Return the [x, y] coordinate for the center point of the cell that contains the specified text.  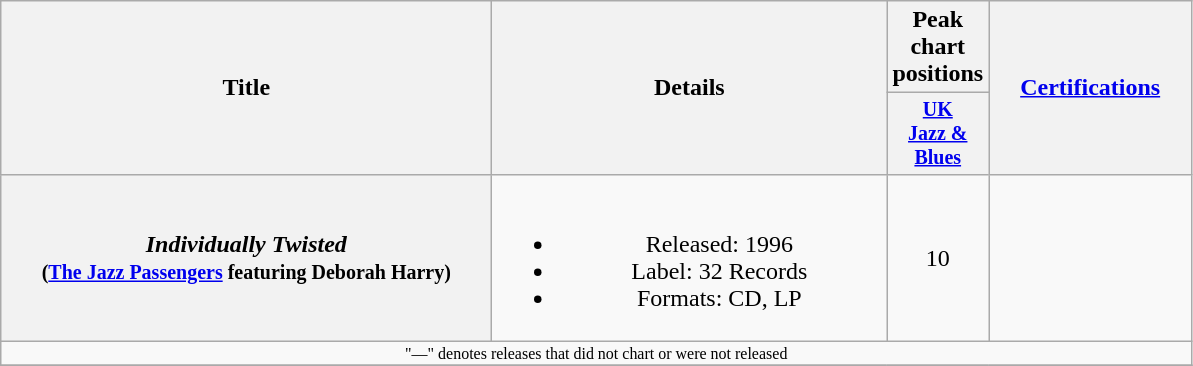
10 [938, 258]
UKJazz & Blues [938, 134]
"—" denotes releases that did not chart or were not released [596, 353]
Individually Twisted (The Jazz Passengers featuring Deborah Harry) [246, 258]
Details [690, 88]
Released: 1996Label: 32 RecordsFormats: CD, LP [690, 258]
Peak chart positions [938, 47]
Title [246, 88]
Certifications [1090, 88]
